Identify which cell holds the provided text, then report its (x, y) central coordinate. 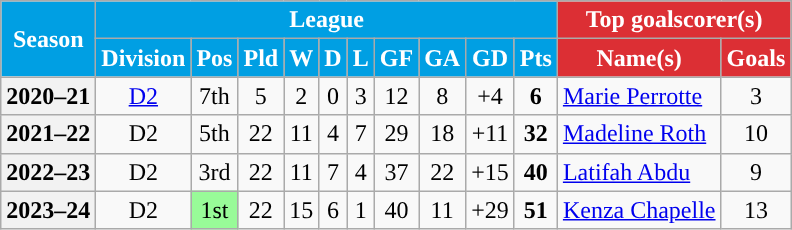
7th (214, 96)
GF (396, 58)
+4 (490, 96)
GA (442, 58)
5 (261, 96)
GD (490, 58)
8 (442, 96)
0 (333, 96)
5th (214, 134)
37 (396, 172)
2020–21 (48, 96)
Division (144, 58)
Goals (756, 58)
League (327, 20)
2023–24 (48, 210)
15 (302, 210)
Pts (536, 58)
Madeline Roth (639, 134)
Marie Perrotte (639, 96)
1 (360, 210)
Name(s) (639, 58)
32 (536, 134)
51 (536, 210)
Pos (214, 58)
Top goalscorer(s) (674, 20)
L (360, 58)
12 (396, 96)
W (302, 58)
3rd (214, 172)
29 (396, 134)
2021–22 (48, 134)
18 (442, 134)
D (333, 58)
13 (756, 210)
Kenza Chapelle (639, 210)
+29 (490, 210)
Latifah Abdu (639, 172)
+11 (490, 134)
2022–23 (48, 172)
10 (756, 134)
Pld (261, 58)
1st (214, 210)
9 (756, 172)
Season (48, 39)
+15 (490, 172)
2 (302, 96)
